For the text-containing cell, return its midpoint in (x, y) coordinate format. 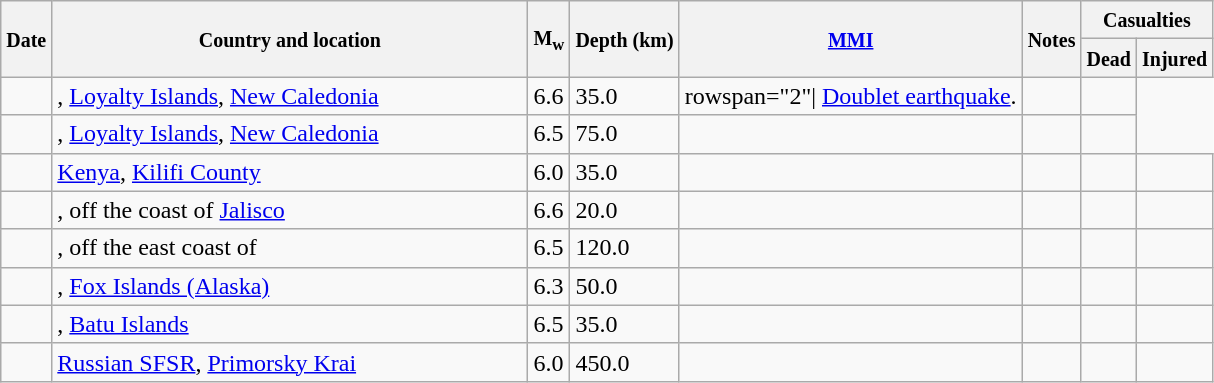
, off the east coast of (290, 248)
Injured (1174, 58)
Depth (km) (624, 39)
Country and location (290, 39)
50.0 (624, 286)
, Fox Islands (Alaska) (290, 286)
Dead (1109, 58)
Mw (549, 39)
Date (26, 39)
20.0 (624, 210)
, off the coast of Jalisco (290, 210)
6.3 (549, 286)
Casualties (1147, 20)
120.0 (624, 248)
Kenya, Kilifi County (290, 172)
Notes (1052, 39)
rowspan="2"| Doublet earthquake. (850, 96)
450.0 (624, 362)
MMI (850, 39)
, Batu Islands (290, 324)
75.0 (624, 134)
Russian SFSR, Primorsky Krai (290, 362)
